For the text-containing cell, return its midpoint in (x, y) coordinate format. 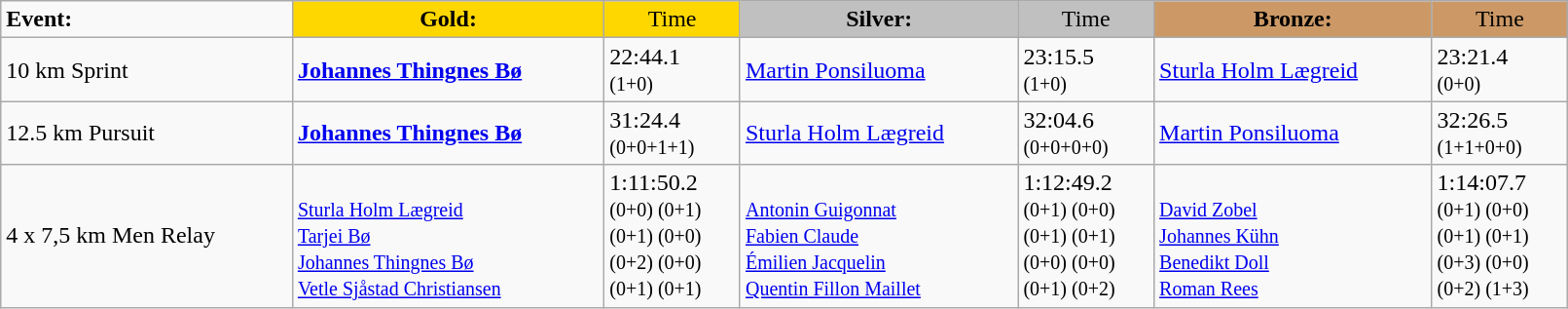
4 x 7,5 km Men Relay (147, 236)
Silver: (878, 19)
32:04.6(0+0+0+0) (1086, 133)
Gold: (448, 19)
23:21.4(0+0) (1500, 70)
31:24.4(0+0+1+1) (673, 133)
1:11:50.2(0+0) (0+1)(0+1) (0+0)(0+2) (0+0)(0+1) (0+1) (673, 236)
12.5 km Pursuit (147, 133)
Event: (147, 19)
10 km Sprint (147, 70)
22:44.1(1+0) (673, 70)
Sturla Holm LægreidTarjei BøJohannes Thingnes BøVetle Sjåstad Christiansen (448, 236)
1:14:07.7(0+1) (0+0)(0+1) (0+1)(0+3) (0+0)(0+2) (1+3) (1500, 236)
Antonin GuigonnatFabien ClaudeÉmilien JacquelinQuentin Fillon Maillet (878, 236)
David ZobelJohannes KühnBenedikt DollRoman Rees (1293, 236)
1:12:49.2(0+1) (0+0)(0+1) (0+1)(0+0) (0+0)(0+1) (0+2) (1086, 236)
23:15.5(1+0) (1086, 70)
32:26.5(1+1+0+0) (1500, 133)
Bronze: (1293, 19)
